Find where the given text appears and provide that cell's center as (x, y) coordinate. 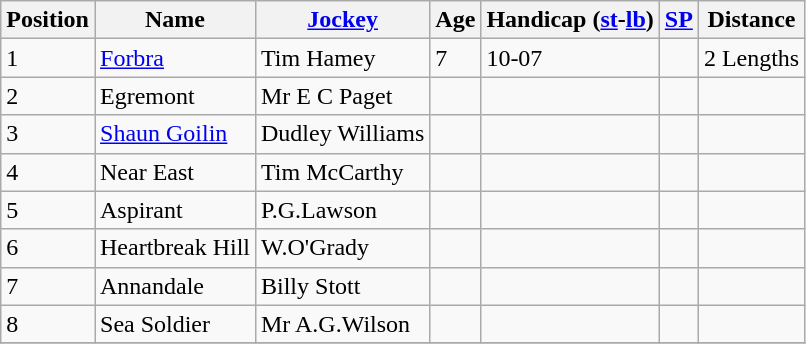
2 (48, 96)
1 (48, 58)
4 (48, 172)
Shaun Goilin (174, 134)
Dudley Williams (342, 134)
Handicap (st-lb) (570, 20)
Mr A.G.Wilson (342, 324)
Aspirant (174, 210)
Jockey (342, 20)
Mr E C Paget (342, 96)
2 Lengths (751, 58)
Distance (751, 20)
Sea Soldier (174, 324)
SP (678, 20)
5 (48, 210)
10-07 (570, 58)
3 (48, 134)
Near East (174, 172)
Annandale (174, 286)
8 (48, 324)
Position (48, 20)
Forbra (174, 58)
Egremont (174, 96)
Tim McCarthy (342, 172)
Name (174, 20)
6 (48, 248)
Age (456, 20)
W.O'Grady (342, 248)
Tim Hamey (342, 58)
Billy Stott (342, 286)
P.G.Lawson (342, 210)
Heartbreak Hill (174, 248)
